Determine the (x, y) coordinate at the center of the cell enclosing the given text.  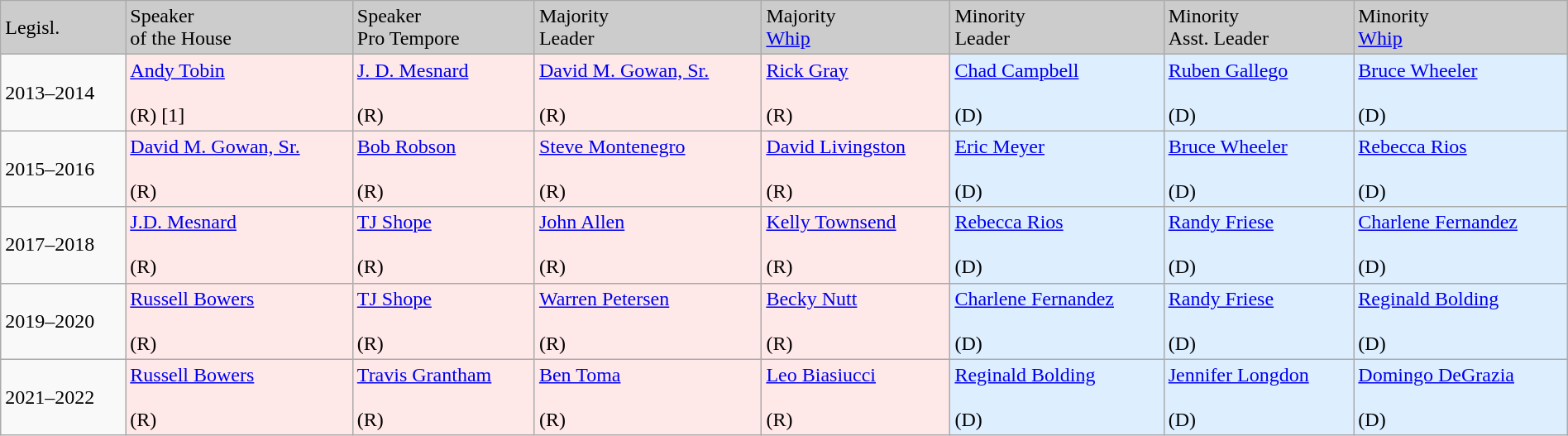
J. D. Mesnard(R) (443, 93)
Ben Toma(R) (648, 397)
Leo Biasiucci (R) (856, 397)
Chad Campbell(D) (1057, 93)
Minority Whip (1460, 28)
Majority Leader (648, 28)
Becky Nutt (R) (856, 321)
2021–2022 (63, 397)
Eric Meyer(D) (1057, 169)
Warren Petersen(R) (648, 321)
Majority Whip (856, 28)
J.D. Mesnard(R) (239, 245)
Rebecca Rios (D) (1057, 245)
2013–2014 (63, 93)
Minority Asst. Leader (1259, 28)
Andy Tobin(R) [1] (239, 93)
2019–2020 (63, 321)
Speaker Pro Tempore (443, 28)
Rick Gray(R) (856, 93)
Bob Robson(R) (443, 169)
Legisl. (63, 28)
Speaker of the House (239, 28)
David Livingston(R) (856, 169)
Travis Grantham(R) (443, 397)
Domingo DeGrazia (D) (1460, 397)
Steve Montenegro(R) (648, 169)
Minority Leader (1057, 28)
Jennifer Longdon (D) (1259, 397)
Kelly Townsend (R) (856, 245)
Ruben Gallego(D) (1259, 93)
2015–2016 (63, 169)
Rebecca Rios(D) (1460, 169)
John Allen(R) (648, 245)
2017–2018 (63, 245)
